For the text-containing cell, return its midpoint in (X, Y) coordinate format. 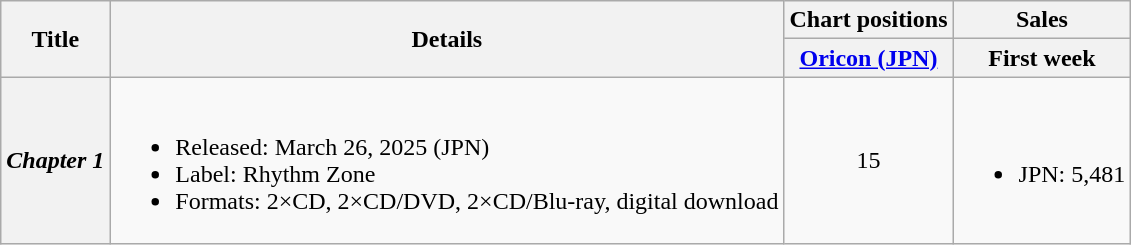
Chapter 1 (56, 160)
Released: March 26, 2025 (JPN)Label: Rhythm ZoneFormats: 2×CD, 2×CD/DVD, 2×CD/Blu-ray, digital download (447, 160)
JPN: 5,481 (1042, 160)
Title (56, 39)
First week (1042, 58)
Chart positions (868, 20)
Oricon (JPN) (868, 58)
15 (868, 160)
Sales (1042, 20)
Details (447, 39)
